Detect which cell encompasses the target text, then output its [x, y] center coordinate. 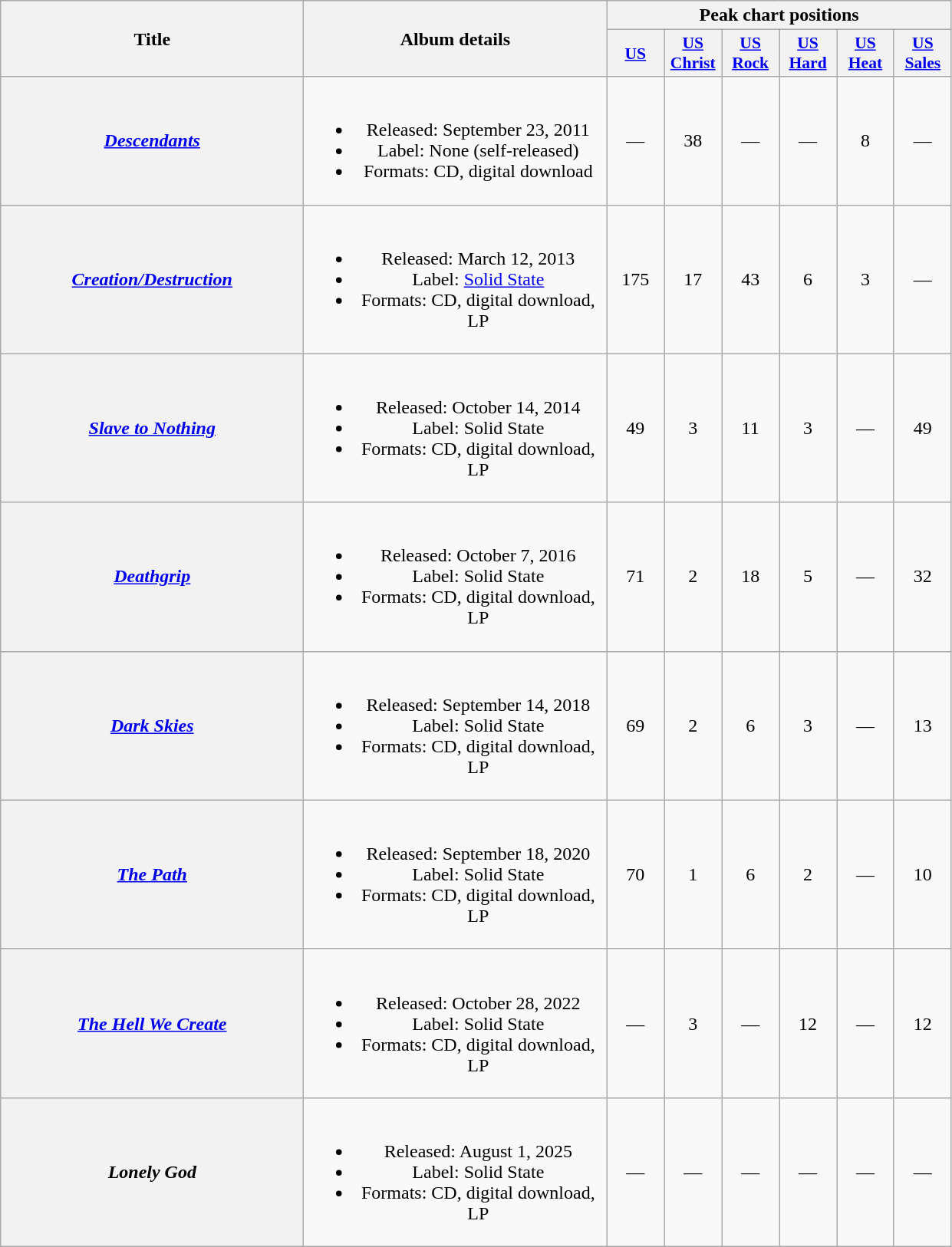
Creation/Destruction [152, 279]
Peak chart positions [779, 15]
Slave to Nothing [152, 428]
17 [693, 279]
18 [750, 577]
Released: September 18, 2020Label: Solid StateFormats: CD, digital download, LP [456, 874]
The Hell We Create [152, 1023]
8 [865, 141]
11 [750, 428]
10 [922, 874]
175 [635, 279]
70 [635, 874]
USRock [750, 54]
Deathgrip [152, 577]
USChrist [693, 54]
Dark Skies [152, 725]
Released: September 14, 2018Label: Solid StateFormats: CD, digital download, LP [456, 725]
Title [152, 38]
Released: October 14, 2014Label: Solid StateFormats: CD, digital download, LP [456, 428]
69 [635, 725]
Released: August 1, 2025Label: Solid StateFormats: CD, digital download, LP [456, 1172]
38 [693, 141]
Lonely God [152, 1172]
1 [693, 874]
Released: September 23, 2011Label: None (self-released)Formats: CD, digital download [456, 141]
USHard [809, 54]
The Path [152, 874]
USHeat [865, 54]
Released: October 7, 2016Label: Solid StateFormats: CD, digital download, LP [456, 577]
Released: March 12, 2013Label: Solid StateFormats: CD, digital download, LP [456, 279]
USSales [922, 54]
43 [750, 279]
Album details [456, 38]
Released: October 28, 2022Label: Solid StateFormats: CD, digital download, LP [456, 1023]
71 [635, 577]
32 [922, 577]
US [635, 54]
Descendants [152, 141]
5 [809, 577]
13 [922, 725]
